Extract the [X, Y] coordinate from the center of the cell holding the provided text.  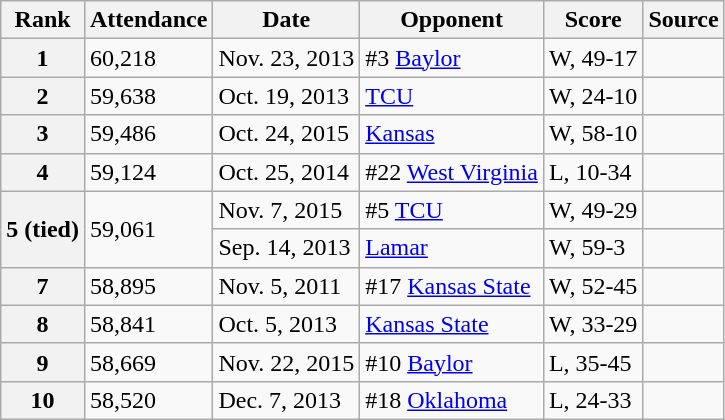
Opponent [452, 20]
Oct. 24, 2015 [286, 134]
59,638 [148, 96]
4 [43, 172]
7 [43, 286]
10 [43, 400]
W, 24-10 [593, 96]
Date [286, 20]
TCU [452, 96]
Oct. 5, 2013 [286, 324]
Oct. 25, 2014 [286, 172]
W, 59-3 [593, 248]
#3 Baylor [452, 58]
Nov. 5, 2011 [286, 286]
60,218 [148, 58]
W, 52-45 [593, 286]
59,061 [148, 229]
8 [43, 324]
#5 TCU [452, 210]
58,520 [148, 400]
#18 Oklahoma [452, 400]
58,841 [148, 324]
Lamar [452, 248]
1 [43, 58]
Score [593, 20]
9 [43, 362]
Dec. 7, 2013 [286, 400]
#10 Baylor [452, 362]
Oct. 19, 2013 [286, 96]
Source [684, 20]
W, 33-29 [593, 324]
Sep. 14, 2013 [286, 248]
#22 West Virginia [452, 172]
58,895 [148, 286]
W, 49-29 [593, 210]
W, 58-10 [593, 134]
3 [43, 134]
L, 24-33 [593, 400]
Nov. 23, 2013 [286, 58]
Attendance [148, 20]
Nov. 22, 2015 [286, 362]
Kansas State [452, 324]
Kansas [452, 134]
2 [43, 96]
58,669 [148, 362]
L, 35-45 [593, 362]
W, 49-17 [593, 58]
L, 10-34 [593, 172]
#17 Kansas State [452, 286]
Rank [43, 20]
Nov. 7, 2015 [286, 210]
59,124 [148, 172]
5 (tied) [43, 229]
59,486 [148, 134]
